Return (X, Y) of the center of cell containing provided text 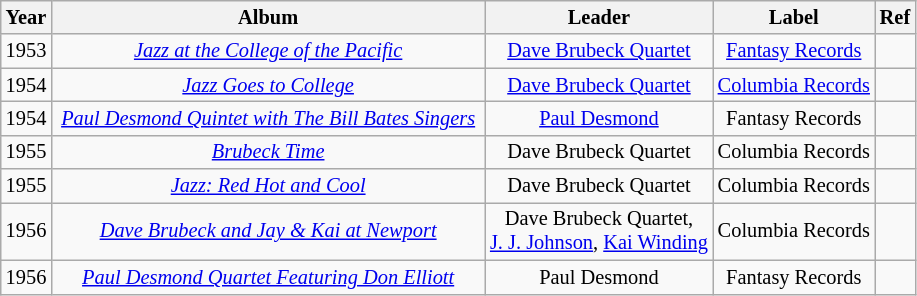
Ref (895, 17)
Jazz Goes to College (268, 85)
Dave Brubeck and Jay & Kai at Newport (268, 231)
Label (794, 17)
Paul Desmond Quartet Featuring Don Elliott (268, 277)
1953 (26, 51)
Album (268, 17)
Leader (599, 17)
Dave Brubeck Quartet,J. J. Johnson, Kai Winding (599, 231)
Year (26, 17)
Brubeck Time (268, 152)
Jazz: Red Hot and Cool (268, 186)
Paul Desmond Quintet with The Bill Bates Singers (268, 118)
Jazz at the College of the Pacific (268, 51)
